Identify which cell holds the provided text, then report its (x, y) central coordinate. 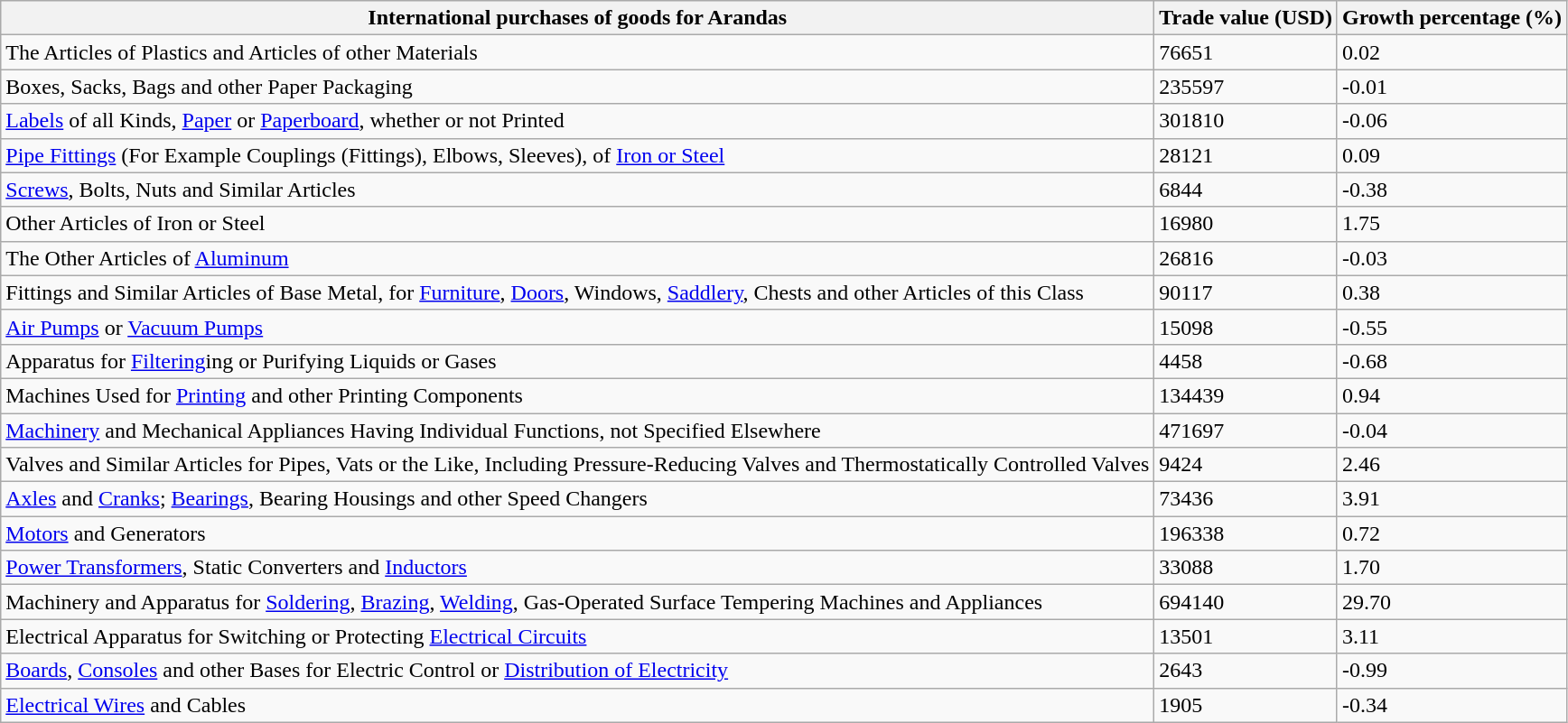
Labels of all Kinds, Paper or Paperboard, whether or not Printed (578, 121)
0.38 (1451, 292)
15098 (1246, 327)
235597 (1246, 87)
33088 (1246, 568)
0.94 (1451, 395)
26816 (1246, 258)
3.11 (1451, 636)
13501 (1246, 636)
Axles and Cranks; Bearings, Bearing Housings and other Speed Changers (578, 499)
-0.04 (1451, 431)
Air Pumps or Vacuum Pumps (578, 327)
76651 (1246, 52)
Fittings and Similar Articles of Base Metal, for Furniture, Doors, Windows, Saddlery, Chests and other Articles of this Class (578, 292)
2643 (1246, 671)
28121 (1246, 155)
301810 (1246, 121)
The Other Articles of Aluminum (578, 258)
1905 (1246, 705)
Motors and Generators (578, 533)
-0.06 (1451, 121)
1.70 (1451, 568)
2.46 (1451, 465)
6844 (1246, 190)
Growth percentage (%) (1451, 18)
Electrical Wires and Cables (578, 705)
Apparatus for Filteringing or Purifying Liquids or Gases (578, 361)
Electrical Apparatus for Switching or Protecting Electrical Circuits (578, 636)
196338 (1246, 533)
The Articles of Plastics and Articles of other Materials (578, 52)
International purchases of goods for Arandas (578, 18)
1.75 (1451, 224)
694140 (1246, 602)
-0.03 (1451, 258)
-0.55 (1451, 327)
Machinery and Mechanical Appliances Having Individual Functions, not Specified Elsewhere (578, 431)
471697 (1246, 431)
73436 (1246, 499)
Boards, Consoles and other Bases for Electric Control or Distribution of Electricity (578, 671)
29.70 (1451, 602)
Pipe Fittings (For Example Couplings (Fittings), Elbows, Sleeves), of Iron or Steel (578, 155)
0.09 (1451, 155)
Machinery and Apparatus for Soldering, Brazing, Welding, Gas-Operated Surface Tempering Machines and Appliances (578, 602)
0.02 (1451, 52)
-0.34 (1451, 705)
-0.68 (1451, 361)
4458 (1246, 361)
16980 (1246, 224)
Power Transformers, Static Converters and Inductors (578, 568)
0.72 (1451, 533)
Screws, Bolts, Nuts and Similar Articles (578, 190)
Machines Used for Printing and other Printing Components (578, 395)
Trade value (USD) (1246, 18)
Valves and Similar Articles for Pipes, Vats or the Like, Including Pressure-Reducing Valves and Thermostatically Controlled Valves (578, 465)
-0.38 (1451, 190)
90117 (1246, 292)
3.91 (1451, 499)
9424 (1246, 465)
Other Articles of Iron or Steel (578, 224)
Boxes, Sacks, Bags and other Paper Packaging (578, 87)
-0.01 (1451, 87)
-0.99 (1451, 671)
134439 (1246, 395)
